Locate the cell with the specified text and output its (X, Y) center coordinate. 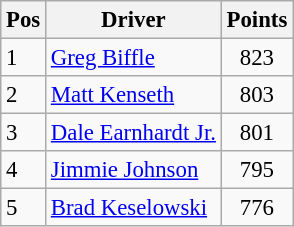
776 (256, 208)
Greg Biffle (134, 58)
823 (256, 58)
1 (24, 58)
795 (256, 170)
Matt Kenseth (134, 95)
803 (256, 95)
Brad Keselowski (134, 208)
4 (24, 170)
Points (256, 20)
801 (256, 133)
Jimmie Johnson (134, 170)
5 (24, 208)
Dale Earnhardt Jr. (134, 133)
Pos (24, 20)
Driver (134, 20)
2 (24, 95)
3 (24, 133)
